From the cell containing the given text, extract its center point as [X, Y] coordinate. 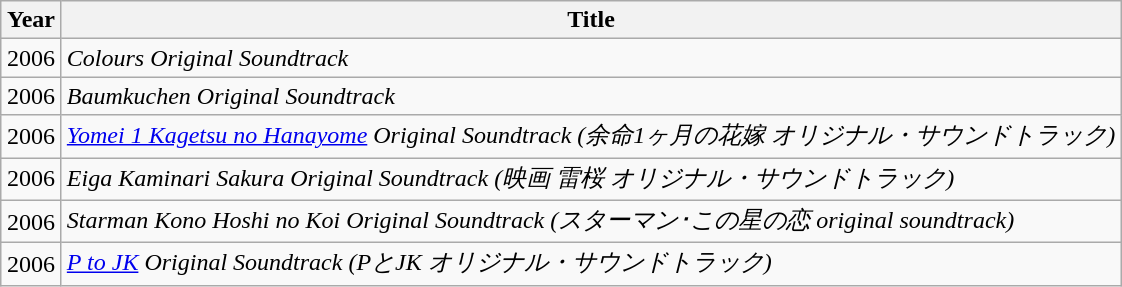
Starman Kono Hoshi no Koi Original Soundtrack (スターマン･この星の恋 original soundtrack) [590, 222]
Title [590, 20]
P to JK Original Soundtrack (PとJK オリジナル・サウンドトラック) [590, 264]
Eiga Kaminari Sakura Original Soundtrack (映画 雷桜 オリジナル・サウンドトラック) [590, 180]
Yomei 1 Kagetsu no Hanayome Original Soundtrack (余命1ヶ月の花嫁 オリジナル・サウンドトラック) [590, 136]
Baumkuchen Original Soundtrack [590, 96]
Year [32, 20]
Colours Original Soundtrack [590, 58]
